Return (x, y) of the center of cell containing provided text 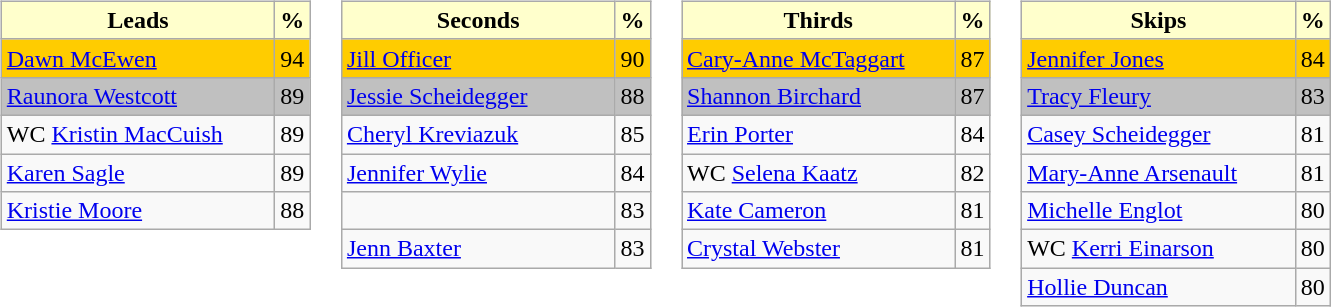
Shannon Birchard (819, 96)
85 (632, 134)
Kate Cameron (819, 211)
Mary-Anne Arsenault (1159, 173)
Michelle Englot (1159, 211)
82 (972, 173)
90 (632, 58)
Jill Officer (478, 58)
WC Kerri Einarson (1159, 249)
Crystal Webster (819, 249)
Seconds (478, 20)
Leads (138, 20)
Jenn Baxter (478, 249)
Jessie Scheidegger (478, 96)
WC Selena Kaatz (819, 173)
Dawn McEwen (138, 58)
Jennifer Jones (1159, 58)
Erin Porter (819, 134)
Cheryl Kreviazuk (478, 134)
Raunora Westcott (138, 96)
WC Kristin MacCuish (138, 134)
Tracy Fleury (1159, 96)
Casey Scheidegger (1159, 134)
Thirds (819, 20)
94 (292, 58)
Kristie Moore (138, 211)
Karen Sagle (138, 173)
Jennifer Wylie (478, 173)
Hollie Duncan (1159, 287)
Cary-Anne McTaggart (819, 58)
Skips (1159, 20)
